Locate the cell with the specified text and output its (X, Y) center coordinate. 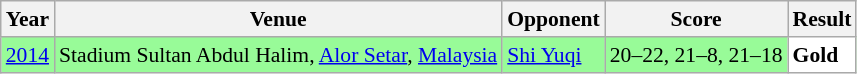
2014 (28, 55)
Stadium Sultan Abdul Halim, Alor Setar, Malaysia (278, 55)
Score (696, 19)
20–22, 21–8, 21–18 (696, 55)
Venue (278, 19)
Opponent (554, 19)
Year (28, 19)
Result (822, 19)
Shi Yuqi (554, 55)
Gold (822, 55)
